Determine the [x, y] coordinate at the center of the cell enclosing the given text.  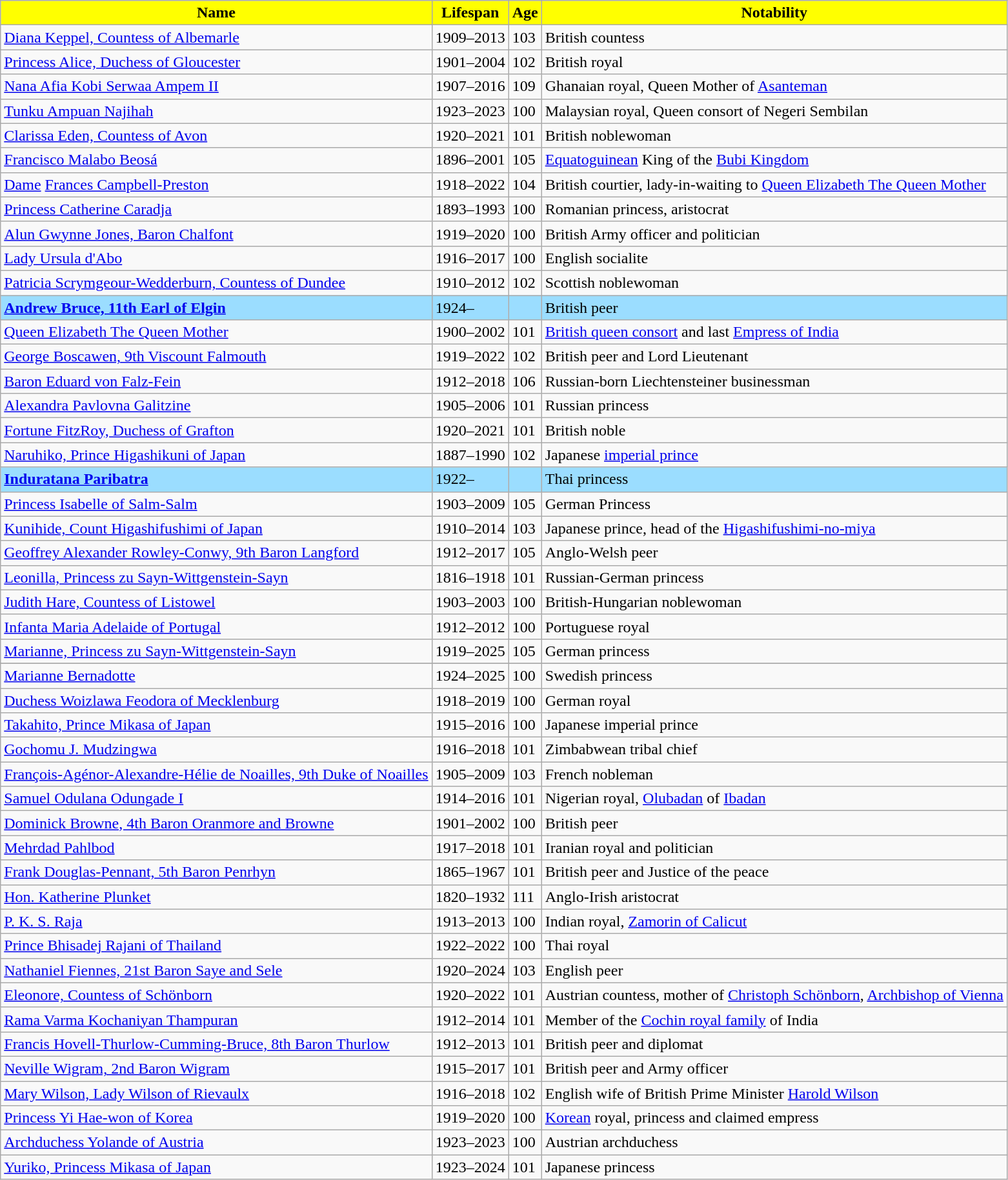
Hon. Katherine Plunket [216, 897]
1893–1993 [470, 209]
Patricia Scrymgeour-Wedderburn, Countess of Dundee [216, 283]
Princess Yi Hae-won of Korea [216, 1118]
Zimbabwean tribal chief [774, 750]
Anglo-Welsh peer [774, 553]
1909–2013 [470, 37]
German royal [774, 700]
Korean royal, princess and claimed empress [774, 1118]
1887–1990 [470, 455]
Malaysian royal, Queen consort of Negeri Sembilan [774, 111]
Thai royal [774, 946]
Takahito, Prince Mikasa of Japan [216, 725]
Leonilla, Princess zu Sayn-Wittgenstein-Sayn [216, 577]
François-Agénor-Alexandre-Hélie de Noailles, 9th Duke of Noailles [216, 774]
1918–2022 [470, 185]
Rama Varma Kochaniyan Thampuran [216, 1019]
British peer and Lord Lieutenant [774, 357]
1912–2012 [470, 626]
Marianne Bernadotte [216, 675]
Prince Bhisadej Rajani of Thailand [216, 946]
Clarissa Eden, Countess of Avon [216, 135]
109 [525, 86]
1923–2024 [470, 1167]
German princess [774, 651]
1920–2022 [470, 995]
1915–2016 [470, 725]
British peer and diplomat [774, 1044]
Nathaniel Fiennes, 21st Baron Saye and Sele [216, 970]
1820–1932 [470, 897]
Portuguese royal [774, 626]
Marianne, Princess zu Sayn-Wittgenstein-Sayn [216, 651]
Age [525, 13]
Austrian countess, mother of Christoph Schönborn, Archbishop of Vienna [774, 995]
Naruhiko, Prince Higashikuni of Japan [216, 455]
1912–2017 [470, 553]
1922– [470, 479]
1910–2012 [470, 283]
Lifespan [470, 13]
Alun Gwynne Jones, Baron Chalfont [216, 234]
1901–2002 [470, 823]
British Army officer and politician [774, 234]
Austrian archduchess [774, 1143]
1912–2013 [470, 1044]
1910–2014 [470, 528]
1900–2002 [470, 332]
Andrew Bruce, 11th Earl of Elgin [216, 308]
1919–2025 [470, 651]
British peer and Army officer [774, 1068]
Samuel Odulana Odungade I [216, 799]
French nobleman [774, 774]
1903–2009 [470, 504]
Notability [774, 13]
1905–2009 [470, 774]
Mary Wilson, Lady Wilson of Rievaulx [216, 1094]
British noblewoman [774, 135]
1924–2025 [470, 675]
Duchess Woizlawa Feodora of Mecklenburg [216, 700]
1914–2016 [470, 799]
British royal [774, 62]
Russian-born Liechtensteiner businessman [774, 381]
Japanese princess [774, 1167]
Nigerian royal, Olubadan of Ibadan [774, 799]
1919–2022 [470, 357]
Baron Eduard von Falz-Fein [216, 381]
1922–2022 [470, 946]
104 [525, 185]
Dominick Browne, 4th Baron Oranmore and Browne [216, 823]
Induratana Paribatra [216, 479]
Russian-German princess [774, 577]
Francisco Malabo Beosá [216, 160]
1924– [470, 308]
Member of the Cochin royal family of India [774, 1019]
106 [525, 381]
1917–2018 [470, 848]
1903–2003 [470, 602]
Princess Alice, Duchess of Gloucester [216, 62]
British peer and Justice of the peace [774, 872]
Yuriko, Princess Mikasa of Japan [216, 1167]
Princess Isabelle of Salm-Salm [216, 504]
English socialite [774, 258]
Geoffrey Alexander Rowley-Conwy, 9th Baron Langford [216, 553]
Japanese prince, head of the Higashifushimi-no-miya [774, 528]
British noble [774, 430]
Queen Elizabeth The Queen Mother [216, 332]
Princess Catherine Caradja [216, 209]
Judith Hare, Countess of Listowel [216, 602]
Diana Keppel, Countess of Albemarle [216, 37]
Nana Afia Kobi Serwaa Ampem II [216, 86]
British courtier, lady-in-waiting to Queen Elizabeth The Queen Mother [774, 185]
Indian royal, Zamorin of Calicut [774, 921]
Lady Ursula d'Abo [216, 258]
1915–2017 [470, 1068]
1920–2024 [470, 970]
Romanian princess, aristocrat [774, 209]
Thai princess [774, 479]
1901–2004 [470, 62]
1816–1918 [470, 577]
1916–2017 [470, 258]
1905–2006 [470, 406]
1865–1967 [470, 872]
Swedish princess [774, 675]
Eleonore, Countess of Schönborn [216, 995]
1918–2019 [470, 700]
Francis Hovell-Thurlow-Cumming-Bruce, 8th Baron Thurlow [216, 1044]
English peer [774, 970]
German Princess [774, 504]
Alexandra Pavlovna Galitzine [216, 406]
Iranian royal and politician [774, 848]
Kunihide, Count Higashifushimi of Japan [216, 528]
1907–2016 [470, 86]
Gochomu J. Mudzingwa [216, 750]
British-Hungarian noblewoman [774, 602]
Infanta Maria Adelaide of Portugal [216, 626]
Mehrdad Pahlbod [216, 848]
Name [216, 13]
Frank Douglas-Pennant, 5th Baron Penrhyn [216, 872]
George Boscawen, 9th Viscount Falmouth [216, 357]
Anglo-Irish aristocrat [774, 897]
Ghanaian royal, Queen Mother of Asanteman [774, 86]
1896–2001 [470, 160]
111 [525, 897]
Tunku Ampuan Najihah [216, 111]
Equatoguinean King of the Bubi Kingdom [774, 160]
Archduchess Yolande of Austria [216, 1143]
P. K. S. Raja [216, 921]
Neville Wigram, 2nd Baron Wigram [216, 1068]
Fortune FitzRoy, Duchess of Grafton [216, 430]
Dame Frances Campbell-Preston [216, 185]
Russian princess [774, 406]
1912–2018 [470, 381]
1912–2014 [470, 1019]
Scottish noblewoman [774, 283]
1913–2013 [470, 921]
English wife of British Prime Minister Harold Wilson [774, 1094]
British countess [774, 37]
British queen consort and last Empress of India [774, 332]
